Locate the cell with the specified text and output its (x, y) center coordinate. 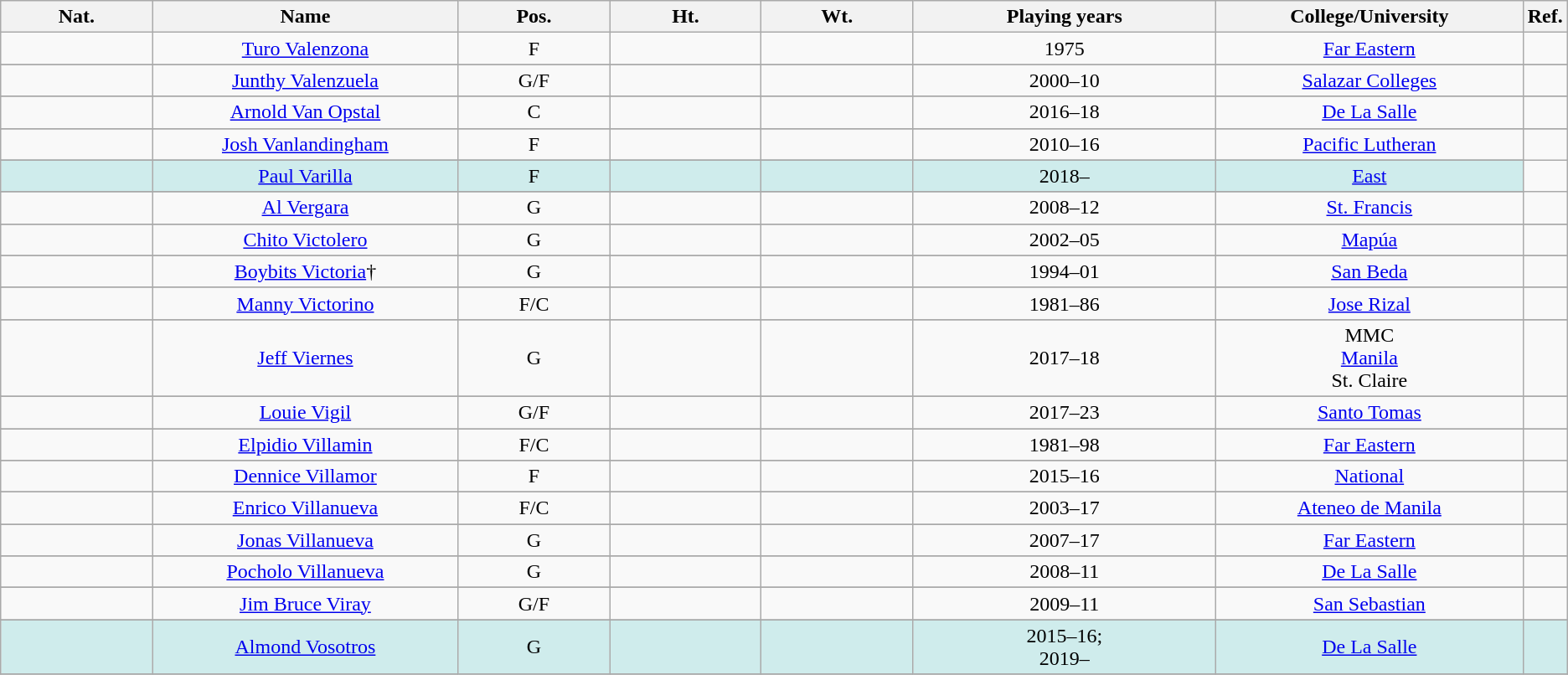
Louie Vigil (305, 412)
Jose Rizal (1370, 303)
Turo Valenzona (305, 49)
San Sebastian (1370, 604)
Mapúa (1370, 240)
2017–18 (1065, 358)
2010–16 (1065, 144)
Name (305, 17)
East (1370, 176)
Al Vergara (305, 208)
Jeff Viernes (305, 358)
Junthy Valenzuela (305, 80)
C (534, 112)
Jim Bruce Viray (305, 604)
2009–11 (1065, 604)
2003–17 (1065, 508)
Jonas Villanueva (305, 540)
Ateneo de Manila (1370, 508)
Josh Vanlandingham (305, 144)
2015–16;2019– (1065, 647)
2000–10 (1065, 80)
Elpidio Villamin (305, 445)
2002–05 (1065, 240)
Boybits Victoria† (305, 271)
2015–16 (1065, 477)
2008–11 (1065, 572)
St. Francis (1370, 208)
1981–98 (1065, 445)
Manny Victorino (305, 303)
MMCManilaSt. Claire (1370, 358)
Chito Victolero (305, 240)
2018– (1065, 176)
Almond Vosotros (305, 647)
Arnold Van Opstal (305, 112)
National (1370, 477)
2007–17 (1065, 540)
Pacific Lutheran (1370, 144)
Ref. (1545, 17)
Pos. (534, 17)
Playing years (1065, 17)
Pocholo Villanueva (305, 572)
Dennice Villamor (305, 477)
2008–12 (1065, 208)
1981–86 (1065, 303)
Santo Tomas (1370, 412)
Nat. (77, 17)
Paul Varilla (305, 176)
2016–18 (1065, 112)
San Beda (1370, 271)
Enrico Villanueva (305, 508)
College/University (1370, 17)
Salazar Colleges (1370, 80)
Wt. (838, 17)
Ht. (685, 17)
1994–01 (1065, 271)
2017–23 (1065, 412)
1975 (1065, 49)
